Determine the [X, Y] coordinate at the center of the cell enclosing the given text.  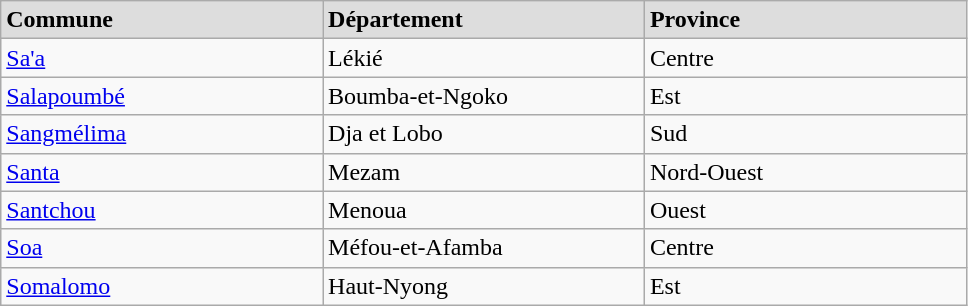
Somalomo [162, 286]
Haut-Nyong [484, 286]
Soa [162, 248]
Commune [162, 20]
Santa [162, 172]
Menoua [484, 210]
Mezam [484, 172]
Sangmélima [162, 134]
Salapoumbé [162, 96]
Département [484, 20]
Nord-Ouest [805, 172]
Sud [805, 134]
Santchou [162, 210]
Boumba-et-Ngoko [484, 96]
Province [805, 20]
Méfou-et-Afamba [484, 248]
Sa'a [162, 58]
Lékié [484, 58]
Dja et Lobo [484, 134]
Ouest [805, 210]
